Determine the (X, Y) coordinate at the center of the cell enclosing the given text.  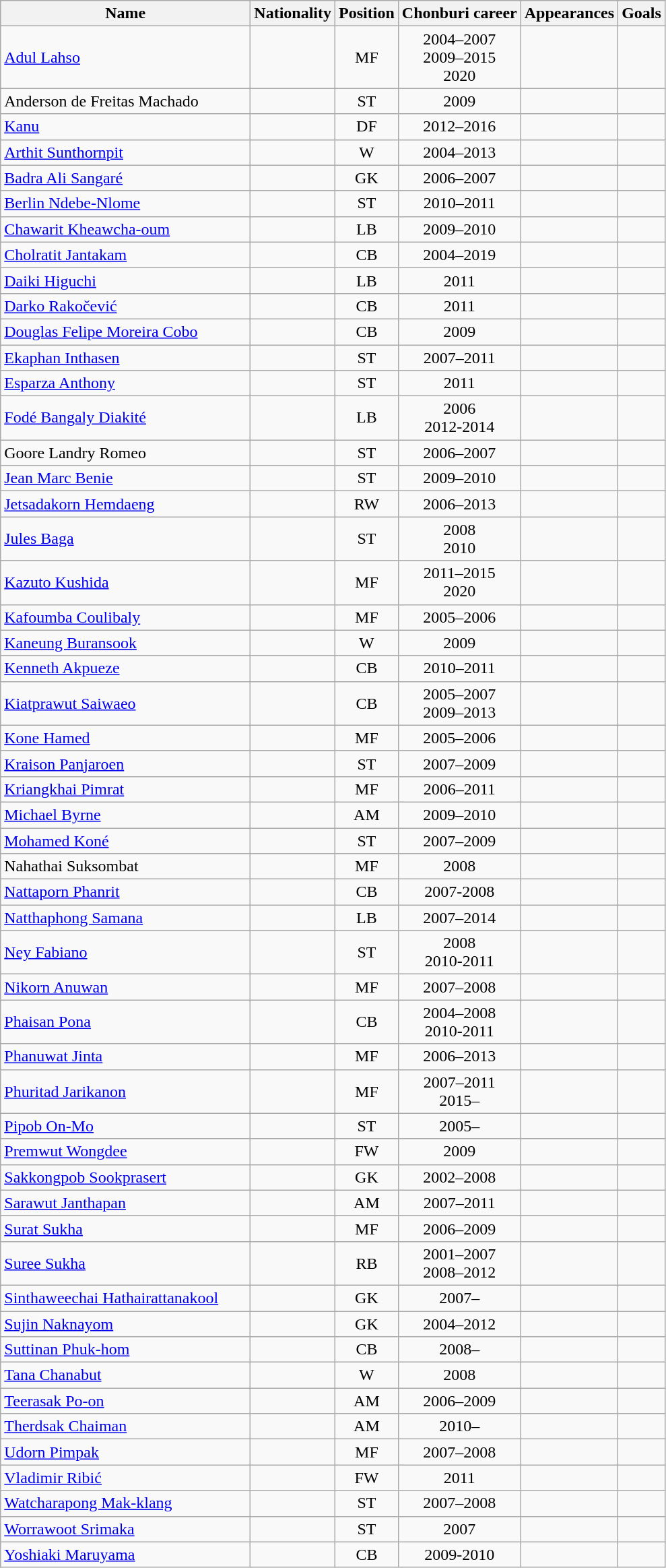
Kenneth Akpueze (125, 668)
2004–2013 (459, 152)
Nikorn Anuwan (125, 987)
2004–20082010-2011 (459, 1022)
2002–2008 (459, 1177)
Darko Rakočević (125, 306)
20082010 (459, 539)
Kaneung Buransook (125, 643)
Sarawut Janthapan (125, 1203)
Natthaphong Samana (125, 918)
Position (367, 13)
Suree Sukha (125, 1263)
Phuritad Jarikanon (125, 1092)
2010– (459, 1426)
Name (125, 13)
Udorn Pimpak (125, 1452)
Vladimir Ribić (125, 1478)
Berlin Ndebe-Nlome (125, 203)
Yoshiaki Maruyama (125, 1555)
Premwut Wongdee (125, 1152)
2004–2019 (459, 255)
Phanuwat Jinta (125, 1057)
Ney Fabiano (125, 953)
Kraison Panjaroen (125, 763)
Kazuto Kushida (125, 582)
Jetsadakorn Hemdaeng (125, 504)
Sakkongpob Sookprasert (125, 1177)
2009-2010 (459, 1555)
Kafoumba Coulibaly (125, 617)
Sujin Naknayom (125, 1324)
Cholratit Jantakam (125, 255)
Suttinan Phuk-hom (125, 1350)
RW (367, 504)
2007 (459, 1529)
2007–20112015– (459, 1092)
2012–2016 (459, 127)
Kanu (125, 127)
Nattaporn Phanrit (125, 892)
2005– (459, 1126)
Appearances (569, 13)
Ekaphan Inthasen (125, 358)
DF (367, 127)
Goore Landry Romeo (125, 453)
Surat Sukha (125, 1228)
Mohamed Koné (125, 840)
Teerasak Po-on (125, 1401)
2004–20072009–20152020 (459, 57)
Kriangkhai Pimrat (125, 789)
Fodé Bangaly Diakité (125, 418)
RB (367, 1263)
Arthit Sunthornpit (125, 152)
Kone Hamed (125, 738)
2007–2014 (459, 918)
2001–20072008–2012 (459, 1263)
20062012-2014 (459, 418)
2004–2012 (459, 1324)
Esparza Anthony (125, 383)
Daiki Higuchi (125, 280)
Douglas Felipe Moreira Cobo (125, 332)
20082010-2011 (459, 953)
Pipob On-Mo (125, 1126)
2005–20072009–2013 (459, 703)
Goals (642, 13)
Jules Baga (125, 539)
Chonburi career (459, 13)
2007-2008 (459, 892)
Badra Ali Sangaré (125, 178)
Adul Lahso (125, 57)
Phaisan Pona (125, 1022)
2006–2011 (459, 789)
2007– (459, 1298)
Chawarit Kheawcha-oum (125, 229)
Therdsak Chaiman (125, 1426)
Jean Marc Benie (125, 478)
Worrawoot Srimaka (125, 1529)
Nationality (293, 13)
Anderson de Freitas Machado (125, 101)
Kiatprawut Saiwaeo (125, 703)
Watcharapong Mak-klang (125, 1503)
Nahathai Suksombat (125, 867)
Michael Byrne (125, 815)
Tana Chanabut (125, 1375)
Sinthaweechai Hathairattanakool (125, 1298)
2011–20152020 (459, 582)
2008– (459, 1350)
